Capture the cell that displays the provided text and extract its [x, y] central coordinate. 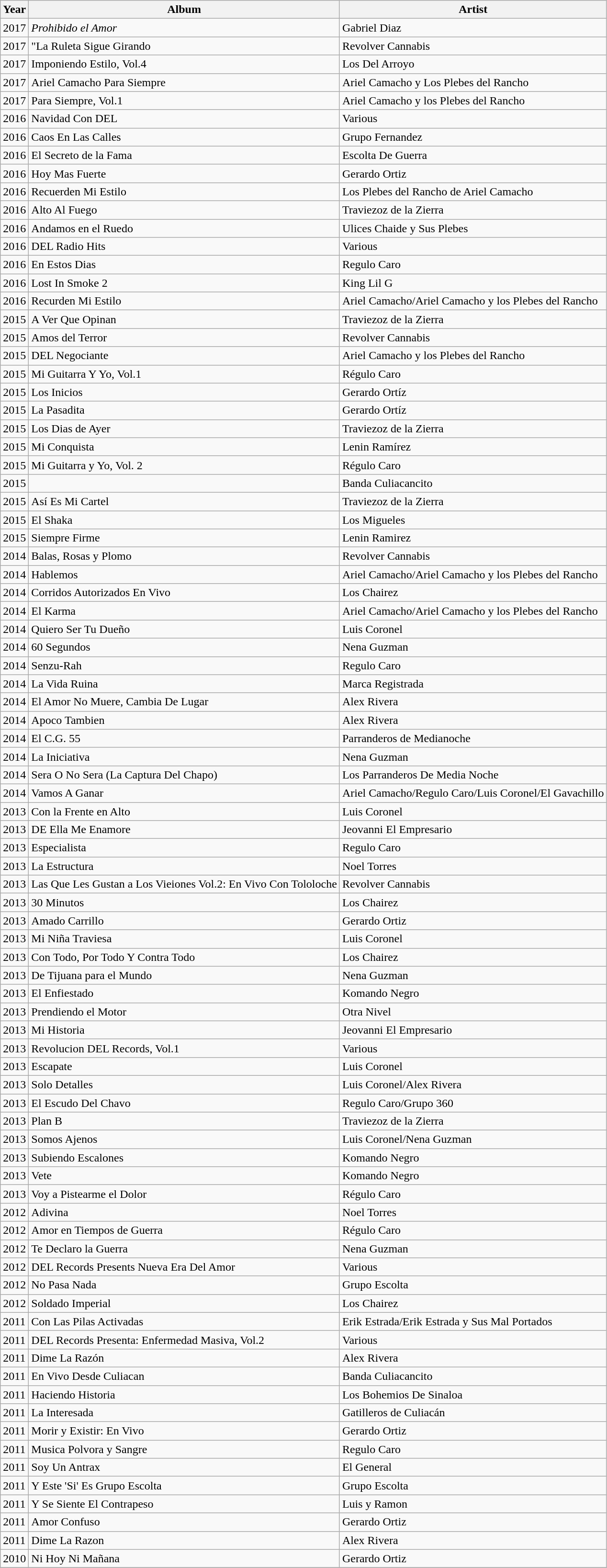
Imponiendo Estilo, Vol.4 [184, 64]
Luis Coronel/Nena Guzman [473, 1139]
Quiero Ser Tu Dueño [184, 629]
El C.G. 55 [184, 738]
Apoco Tambien [184, 720]
Ariel Camacho Para Siempre [184, 82]
Mi Guitarra Y Yo, Vol.1 [184, 374]
Con Las Pilas Activadas [184, 1321]
El Escudo Del Chavo [184, 1103]
Mi Niña Traviesa [184, 939]
Gabriel Diaz [473, 28]
"La Ruleta Sigue Girando [184, 46]
El General [473, 1467]
Vamos A Ganar [184, 793]
Alto Al Fuego [184, 210]
Te Declaro la Guerra [184, 1249]
Somos Ajenos [184, 1139]
Mi Historia [184, 1030]
Haciendo Historia [184, 1395]
Luis Coronel/Alex Rivera [473, 1084]
El Secreto de la Fama [184, 155]
2010 [14, 1558]
DE Ella Me Enamore [184, 830]
Otra Nivel [473, 1012]
Mi Guitarra y Yo, Vol. 2 [184, 465]
Los Parranderos De Media Noche [473, 775]
Prohibido el Amor [184, 28]
No Pasa Nada [184, 1285]
Y Este 'Si' Es Grupo Escolta [184, 1486]
Gatilleros de Culiacán [473, 1413]
Subiendo Escalones [184, 1158]
Recurden Mi Estilo [184, 301]
Navidad Con DEL [184, 119]
Lenin Ramirez [473, 538]
Hoy Mas Fuerte [184, 173]
Siempre Firme [184, 538]
DEL Records Presenta: Enfermedad Masiva, Vol.2 [184, 1340]
Los Dias de Ayer [184, 429]
Senzu-Rah [184, 666]
Amos del Terror [184, 338]
Corridos Autorizados En Vivo [184, 593]
Así Es Mi Cartel [184, 501]
DEL Negociante [184, 356]
Con la Frente en Alto [184, 812]
En Estos Dias [184, 265]
Los Bohemios De Sinaloa [473, 1395]
Los Migueles [473, 519]
Lenin Ramírez [473, 447]
Grupo Fernandez [473, 137]
Marca Registrada [473, 684]
Especialista [184, 848]
De Tijuana para el Mundo [184, 975]
Year [14, 10]
Andamos en el Ruedo [184, 228]
Prendiendo el Motor [184, 1012]
La Iniciativa [184, 756]
La Estructura [184, 866]
Dime La Razon [184, 1540]
Escapate [184, 1066]
Amado Carrillo [184, 921]
Soldado Imperial [184, 1303]
Mi Conquista [184, 447]
En Vivo Desde Culiacan [184, 1376]
Con Todo, Por Todo Y Contra Todo [184, 957]
Artist [473, 10]
DEL Radio Hits [184, 247]
Luis y Ramon [473, 1504]
Balas, Rosas y Plomo [184, 556]
Vete [184, 1176]
King Lil G [473, 283]
Dime La Razón [184, 1358]
Para Siempre, Vol.1 [184, 101]
El Enfiestado [184, 993]
Los Del Arroyo [473, 64]
La Pasadita [184, 410]
Los Inicios [184, 392]
DEL Records Presents Nueva Era Del Amor [184, 1267]
Ni Hoy Ni Mañana [184, 1558]
El Karma [184, 611]
Soy Un Antrax [184, 1467]
Hablemos [184, 575]
Ulices Chaide y Sus Plebes [473, 228]
Morir y Existir: En Vivo [184, 1431]
Album [184, 10]
La Interesada [184, 1413]
El Amor No Muere, Cambia De Lugar [184, 702]
Amor en Tiempos de Guerra [184, 1230]
Adivina [184, 1212]
Parranderos de Medianoche [473, 738]
El Shaka [184, 519]
Plan B [184, 1121]
Ariel Camacho/Regulo Caro/Luis Coronel/El Gavachillo [473, 793]
60 Segundos [184, 647]
Las Que Les Gustan a Los Vieiones Vol.2: En Vivo Con Tololoche [184, 884]
Amor Confuso [184, 1522]
La Vida Ruina [184, 684]
Caos En Las Calles [184, 137]
Ariel Camacho y Los Plebes del Rancho [473, 82]
Los Plebes del Rancho de Ariel Camacho [473, 192]
Y Se Siente El Contrapeso [184, 1504]
Recuerden Mi Estilo [184, 192]
A Ver Que Opinan [184, 319]
Lost In Smoke 2 [184, 283]
Sera O No Sera (La Captura Del Chapo) [184, 775]
Musica Polvora y Sangre [184, 1449]
30 Minutos [184, 902]
Escolta De Guerra [473, 155]
Solo Detalles [184, 1084]
Erik Estrada/Erik Estrada y Sus Mal Portados [473, 1321]
Revolucion DEL Records, Vol.1 [184, 1048]
Regulo Caro/Grupo 360 [473, 1103]
Voy a Pistearme el Dolor [184, 1194]
